Find where the given text appears and provide that cell's center as (X, Y) coordinate. 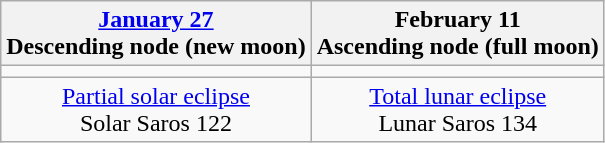
Total lunar eclipseLunar Saros 134 (458, 110)
Partial solar eclipseSolar Saros 122 (156, 110)
January 27Descending node (new moon) (156, 34)
February 11Ascending node (full moon) (458, 34)
